Return the (x, y) coordinate for the center point of the cell that contains the specified text.  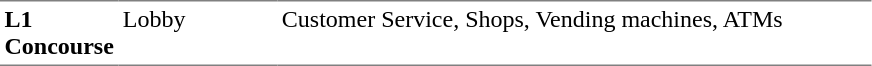
Customer Service, Shops, Vending machines, ATMs (574, 33)
L1Concourse (59, 33)
Lobby (198, 33)
